For the text-containing cell, return its midpoint in [x, y] coordinate format. 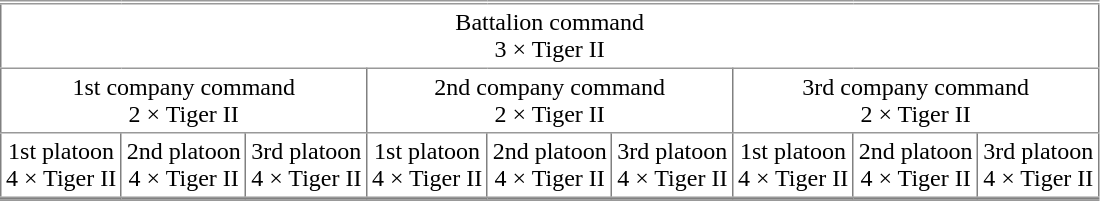
1st company command 2 × Tiger II [184, 100]
2nd company command2 × Tiger II [550, 100]
Battalion command 3 × Tiger II [550, 35]
3rd company command2 × Tiger II [916, 100]
